Determine the (X, Y) coordinate at the center of the cell enclosing the given text.  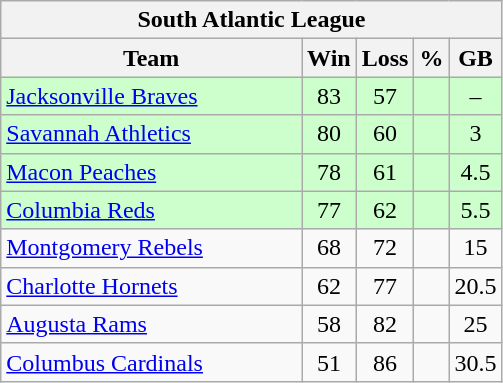
80 (330, 134)
82 (385, 324)
30.5 (476, 362)
51 (330, 362)
% (432, 58)
GB (476, 58)
Charlotte Hornets (152, 286)
72 (385, 248)
68 (330, 248)
Savannah Athletics (152, 134)
57 (385, 96)
Win (330, 58)
60 (385, 134)
61 (385, 172)
Columbus Cardinals (152, 362)
3 (476, 134)
58 (330, 324)
4.5 (476, 172)
5.5 (476, 210)
Augusta Rams (152, 324)
83 (330, 96)
Team (152, 58)
Loss (385, 58)
Montgomery Rebels (152, 248)
Jacksonville Braves (152, 96)
15 (476, 248)
South Atlantic League (252, 20)
20.5 (476, 286)
Macon Peaches (152, 172)
– (476, 96)
Columbia Reds (152, 210)
78 (330, 172)
86 (385, 362)
25 (476, 324)
